Provide the [x, y] coordinate of the cell's center where the given text is located.  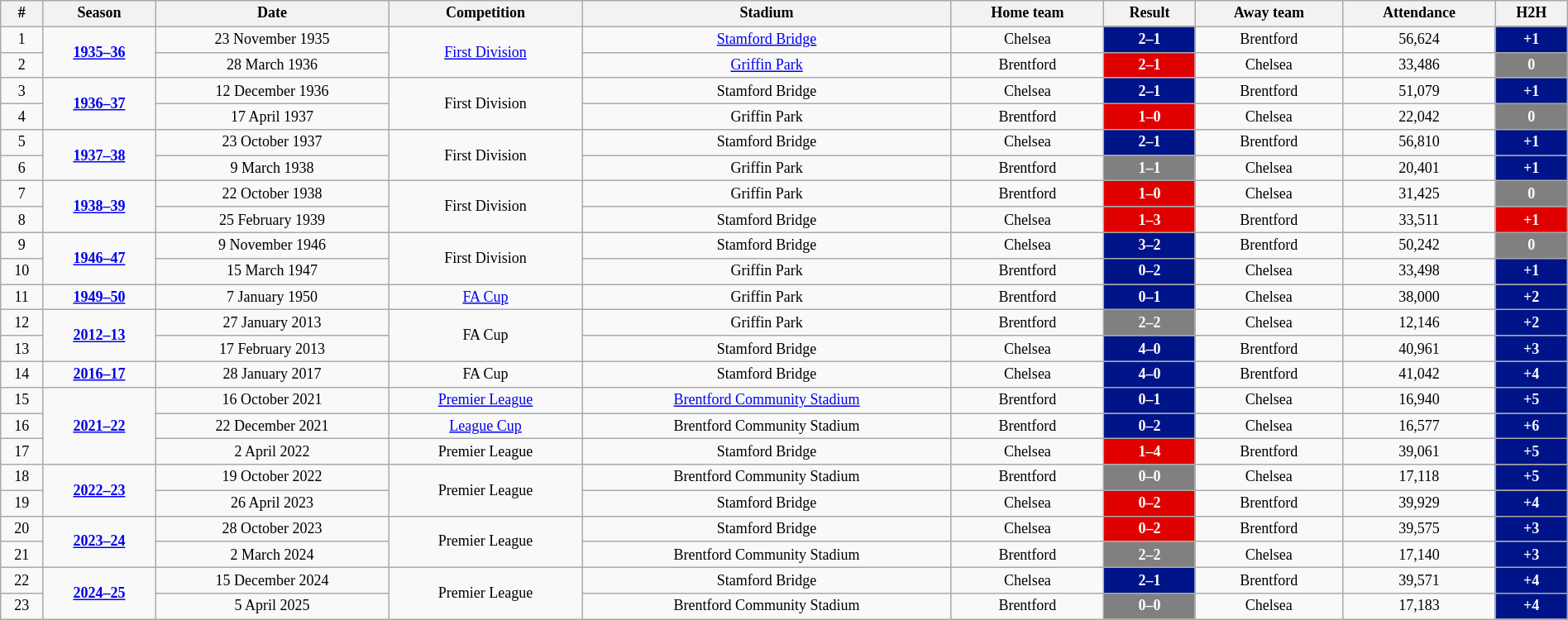
Season [99, 13]
23 [22, 607]
3–2 [1150, 245]
27 January 2013 [271, 322]
1936–37 [99, 103]
Stadium [766, 13]
39,571 [1419, 580]
3 [22, 91]
18 [22, 478]
16 October 2021 [271, 400]
22 December 2021 [271, 427]
20,401 [1419, 169]
7 [22, 193]
22 [22, 580]
15 December 2024 [271, 580]
# [22, 13]
39,929 [1419, 503]
2024–25 [99, 594]
33,511 [1419, 220]
51,079 [1419, 91]
16,940 [1419, 400]
19 October 2022 [271, 478]
40,961 [1419, 349]
4 [22, 116]
2 [22, 64]
16,577 [1419, 427]
28 October 2023 [271, 529]
1946–47 [99, 258]
1937–38 [99, 155]
9 November 1946 [271, 245]
31,425 [1419, 193]
50,242 [1419, 245]
2023–24 [99, 541]
2021–22 [99, 426]
20 [22, 529]
1–4 [1150, 451]
13 [22, 349]
1–3 [1150, 220]
7 January 1950 [271, 298]
17,140 [1419, 554]
8 [22, 220]
41,042 [1419, 374]
14 [22, 374]
28 January 2017 [271, 374]
Away team [1269, 13]
+6 [1532, 427]
12 [22, 322]
Competition [486, 13]
2 March 2024 [271, 554]
56,810 [1419, 142]
5 [22, 142]
1938–39 [99, 207]
15 [22, 400]
1–1 [1150, 169]
17 February 2013 [271, 349]
15 March 1947 [271, 271]
9 March 1938 [271, 169]
23 October 1937 [271, 142]
17 [22, 451]
2012–13 [99, 336]
2016–17 [99, 374]
28 March 1936 [271, 64]
38,000 [1419, 298]
39,575 [1419, 529]
22 October 1938 [271, 193]
33,498 [1419, 271]
17,183 [1419, 607]
12,146 [1419, 322]
10 [22, 271]
Date [271, 13]
23 November 1935 [271, 40]
17 April 1937 [271, 116]
56,624 [1419, 40]
1949–50 [99, 298]
9 [22, 245]
League Cup [486, 427]
11 [22, 298]
5 April 2025 [271, 607]
1 [22, 40]
2022–23 [99, 490]
2 April 2022 [271, 451]
16 [22, 427]
19 [22, 503]
21 [22, 554]
25 February 1939 [271, 220]
H2H [1532, 13]
33,486 [1419, 64]
12 December 1936 [271, 91]
Home team [1027, 13]
1935–36 [99, 52]
26 April 2023 [271, 503]
22,042 [1419, 116]
Attendance [1419, 13]
39,061 [1419, 451]
17,118 [1419, 478]
6 [22, 169]
Result [1150, 13]
